Provide the (X, Y) coordinate of the cell's center where the given text is located.  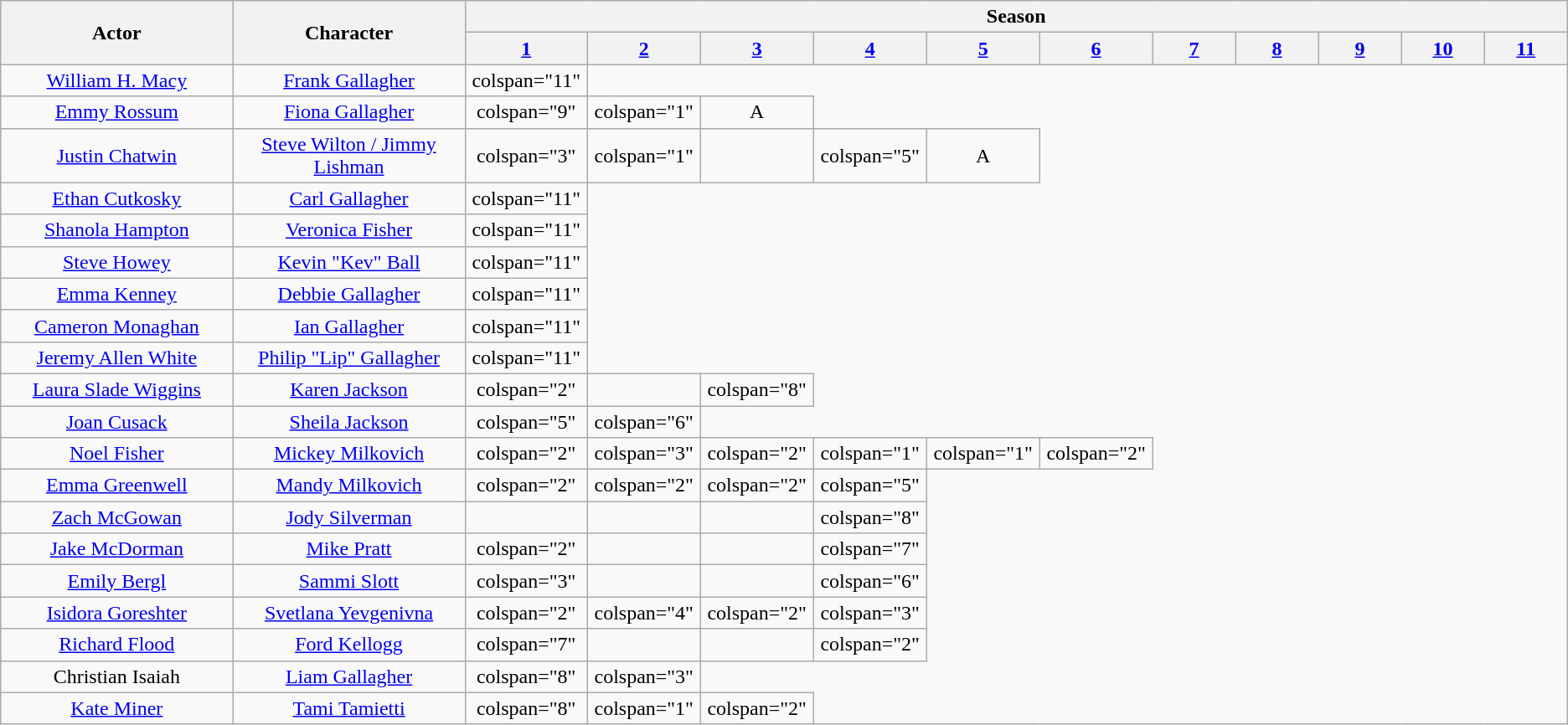
Ford Kellogg (348, 645)
Carl Gallagher (348, 198)
William H. Macy (117, 80)
Character (348, 33)
1 (526, 49)
Emily Bergl (117, 581)
9 (1360, 49)
8 (1277, 49)
colspan="4" (643, 613)
Jeremy Allen White (117, 357)
Jody Silverman (348, 517)
Kevin "Kev" Ball (348, 262)
2 (643, 49)
colspan="9" (526, 112)
Debbie Gallagher (348, 294)
Cameron Monaghan (117, 326)
6 (1096, 49)
Steve Wilton / Jimmy Lishman (348, 156)
Veronica Fisher (348, 230)
Ethan Cutkosky (117, 198)
5 (983, 49)
Svetlana Yevgenivna (348, 613)
Emma Kenney (117, 294)
Noel Fisher (117, 454)
10 (1442, 49)
Isidora Goreshter (117, 613)
4 (869, 49)
Zach McGowan (117, 517)
Fiona Gallagher (348, 112)
Karen Jackson (348, 389)
Frank Gallagher (348, 80)
Christian Isaiah (117, 676)
Mike Pratt (348, 549)
Shanola Hampton (117, 230)
Tami Tamietti (348, 708)
3 (757, 49)
Kate Miner (117, 708)
Liam Gallagher (348, 676)
Philip "Lip" Gallagher (348, 357)
Sheila Jackson (348, 421)
Mandy Milkovich (348, 486)
Justin Chatwin (117, 156)
Emmy Rossum (117, 112)
Sammi Slott (348, 581)
Actor (117, 33)
11 (1526, 49)
Laura Slade Wiggins (117, 389)
Jake McDorman (117, 549)
Ian Gallagher (348, 326)
Joan Cusack (117, 421)
Mickey Milkovich (348, 454)
Richard Flood (117, 645)
Steve Howey (117, 262)
Emma Greenwell (117, 486)
Season (1016, 17)
7 (1194, 49)
